Detect which cell encompasses the target text, then output its (x, y) center coordinate. 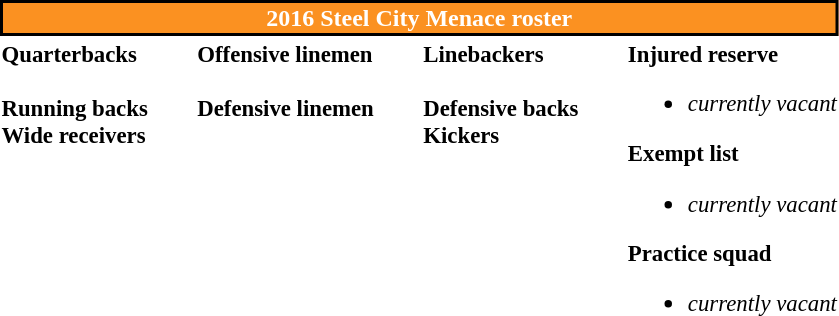
2016 Steel City Menace roster (419, 18)
